Capture the cell that displays the provided text and extract its (X, Y) central coordinate. 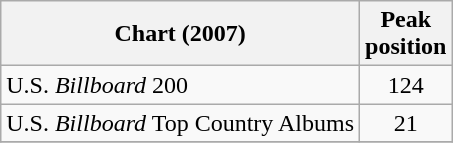
U.S. Billboard 200 (180, 85)
U.S. Billboard Top Country Albums (180, 123)
Peakposition (406, 34)
124 (406, 85)
Chart (2007) (180, 34)
21 (406, 123)
